Output the [X, Y] coordinate of the center of the cell containing the given text.  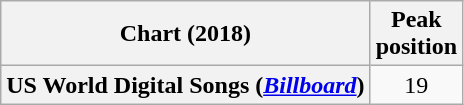
Chart (2018) [186, 34]
US World Digital Songs (Billboard) [186, 85]
19 [416, 85]
Peakposition [416, 34]
